From the cell containing the given text, extract its center point as (x, y) coordinate. 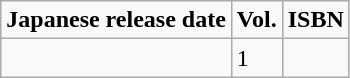
Japanese release date (116, 20)
1 (256, 58)
Vol. (256, 20)
ISBN (316, 20)
